Determine the (X, Y) coordinate at the center of the cell enclosing the given text.  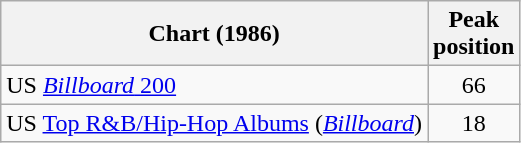
66 (474, 85)
Peakposition (474, 34)
US Top R&B/Hip-Hop Albums (Billboard) (214, 123)
Chart (1986) (214, 34)
18 (474, 123)
US Billboard 200 (214, 85)
